For the text-containing cell, return its midpoint in (X, Y) coordinate format. 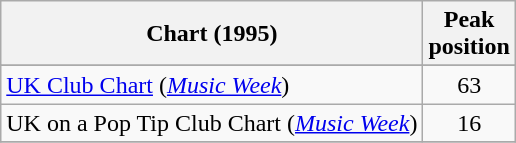
UK on a Pop Tip Club Chart (Music Week) (212, 123)
63 (469, 85)
Chart (1995) (212, 34)
Peakposition (469, 34)
16 (469, 123)
UK Club Chart (Music Week) (212, 85)
